Detect which cell encompasses the target text, then output its (X, Y) center coordinate. 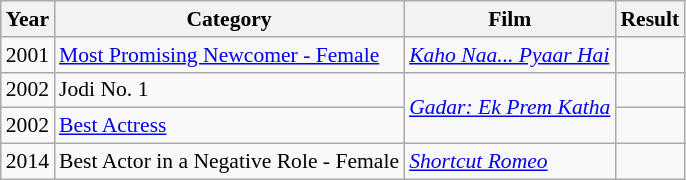
Gadar: Ek Prem Katha (510, 108)
Jodi No. 1 (229, 90)
Category (229, 19)
Kaho Naa... Pyaar Hai (510, 55)
Best Actor in a Negative Role - Female (229, 162)
Result (650, 19)
Shortcut Romeo (510, 162)
Film (510, 19)
Best Actress (229, 126)
Most Promising Newcomer - Female (229, 55)
2001 (28, 55)
Year (28, 19)
2014 (28, 162)
